Scan for the cell matching the given text and deliver its (x, y) coordinate at center. 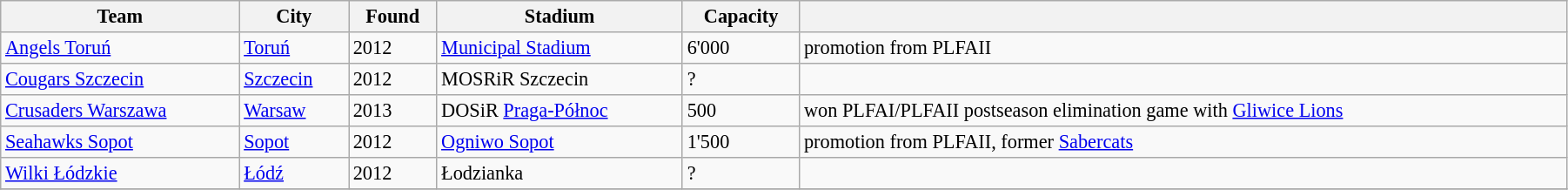
1'500 (740, 141)
Szczecin (294, 78)
promotion from PLFAII, former Sabercats (1183, 141)
Łódź (294, 173)
promotion from PLFAII (1183, 48)
DOSiR Praga-Północ (560, 110)
MOSRiR Szczecin (560, 78)
6'000 (740, 48)
Crusaders Warszawa (120, 110)
500 (740, 110)
City (294, 17)
Team (120, 17)
Angels Toruń (120, 48)
Sopot (294, 141)
Found (392, 17)
Toruń (294, 48)
won PLFAI/PLFAII postseason elimination game with Gliwice Lions (1183, 110)
Wilki Łódzkie (120, 173)
Capacity (740, 17)
Warsaw (294, 110)
Łodzianka (560, 173)
Ogniwo Sopot (560, 141)
Seahawks Sopot (120, 141)
2013 (392, 110)
Municipal Stadium (560, 48)
Stadium (560, 17)
Cougars Szczecin (120, 78)
